Extract the [X, Y] coordinate from the center of the cell holding the provided text.  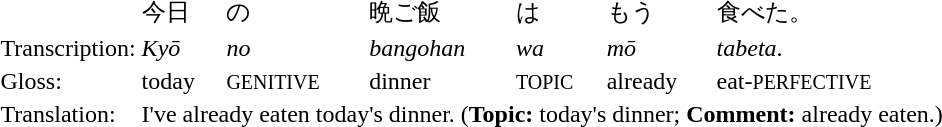
already [658, 81]
bangohan [440, 49]
Kyō [181, 49]
wa [558, 49]
dinner [440, 81]
GENITIVE [295, 81]
no [295, 49]
today [181, 81]
TOPIC [558, 81]
mō [658, 49]
